Extract the [X, Y] coordinate from the center of the cell holding the provided text.  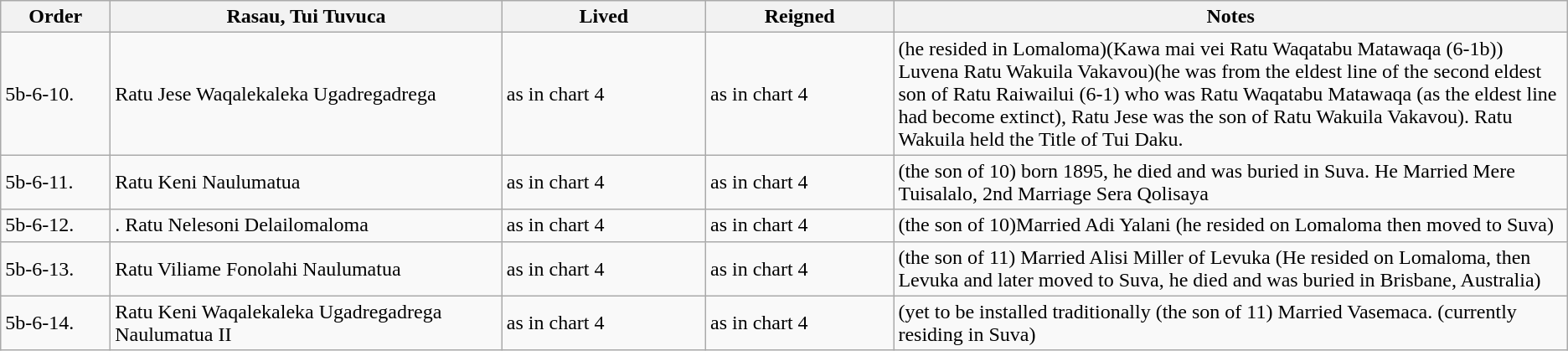
5b-6-11. [55, 183]
5b-6-14. [55, 323]
5b-6-12. [55, 225]
Ratu Viliame Fonolahi Naulumatua [307, 268]
Order [55, 17]
(yet to be installed traditionally (the son of 11) Married Vasemaca. (currently residing in Suva) [1230, 323]
Ratu Keni Waqalekaleka Ugadregadrega Naulumatua II [307, 323]
Notes [1230, 17]
5b-6-10. [55, 94]
Reigned [799, 17]
(the son of 10)Married Adi Yalani (he resided on Lomaloma then moved to Suva) [1230, 225]
5b-6-13. [55, 268]
(the son of 10) born 1895, he died and was buried in Suva. He Married Mere Tuisalalo, 2nd Marriage Sera Qolisaya [1230, 183]
Ratu Keni Naulumatua [307, 183]
Ratu Jese Waqalekaleka Ugadregadrega [307, 94]
Rasau, Tui Tuvuca [307, 17]
Lived [603, 17]
. Ratu Nelesoni Delailomaloma [307, 225]
